Determine the [X, Y] coordinate at the center of the cell enclosing the given text.  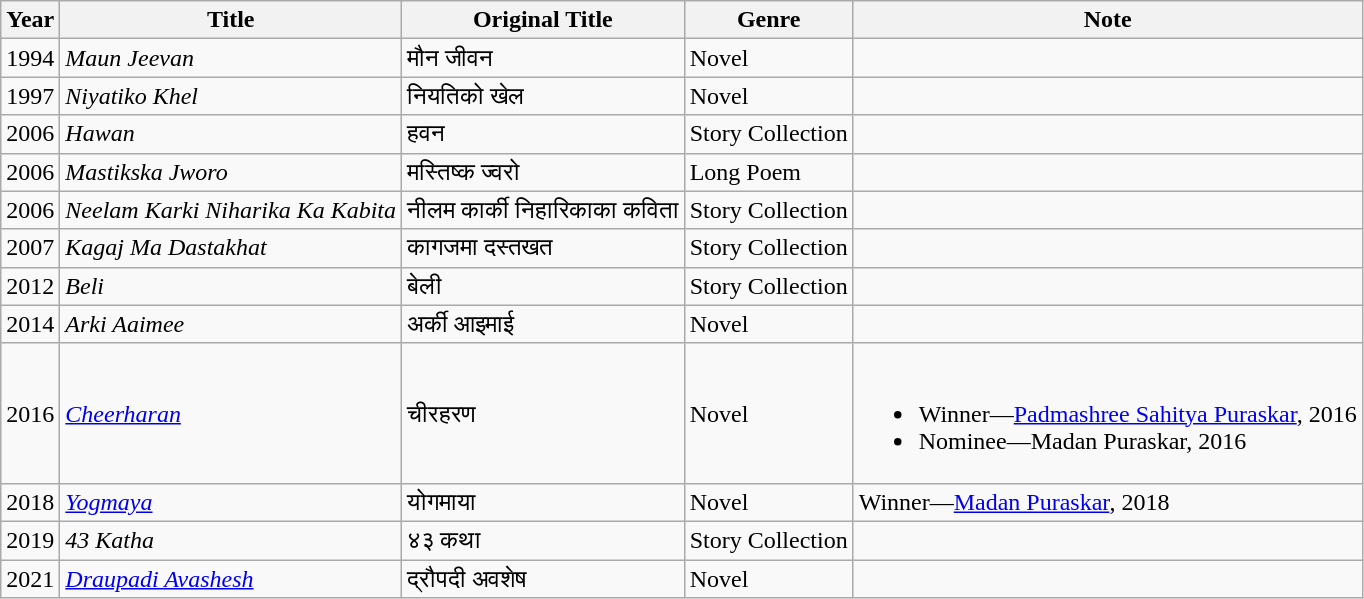
Cheerharan [231, 413]
2021 [30, 579]
2014 [30, 324]
1997 [30, 96]
Genre [768, 20]
हवन [544, 134]
2016 [30, 413]
Year [30, 20]
Yogmaya [231, 502]
1994 [30, 58]
मस्तिष्क ज्वरो [544, 172]
कागजमा दस्तखत [544, 248]
Note [1108, 20]
चीरहरण [544, 413]
मौन जीवन [544, 58]
2018 [30, 502]
Draupadi Avashesh [231, 579]
Hawan [231, 134]
Mastikska Jworo [231, 172]
2007 [30, 248]
Niyatiko Khel [231, 96]
बेली [544, 286]
Maun Jeevan [231, 58]
Original Title [544, 20]
Winner—Padmashree Sahitya Puraskar, 2016Nominee—Madan Puraskar, 2016 [1108, 413]
द्रौपदी अवशेष [544, 579]
Beli [231, 286]
Arki Aaimee [231, 324]
2019 [30, 540]
Neelam Karki Niharika Ka Kabita [231, 210]
Title [231, 20]
अर्की आइमाई [544, 324]
Winner—Madan Puraskar, 2018 [1108, 502]
४३ कथा [544, 540]
नीलम कार्की निहारिकाका कविता [544, 210]
2012 [30, 286]
योगमाया [544, 502]
Kagaj Ma Dastakhat [231, 248]
नियतिको खेल [544, 96]
43 Katha [231, 540]
Long Poem [768, 172]
